Output the (x, y) coordinate of the center of the cell containing the given text.  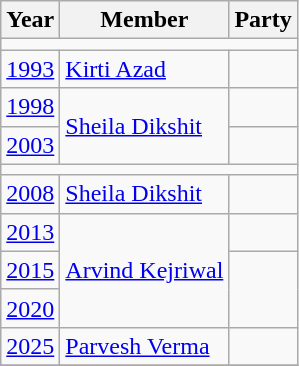
1998 (30, 107)
Member (144, 20)
2003 (30, 145)
Parvesh Verma (144, 346)
Kirti Azad (144, 69)
2025 (30, 346)
Arvind Kejriwal (144, 270)
2008 (30, 194)
2015 (30, 270)
1993 (30, 69)
Year (30, 20)
2020 (30, 308)
Party (263, 20)
2013 (30, 232)
